Determine the (X, Y) coordinate at the center of the cell enclosing the given text.  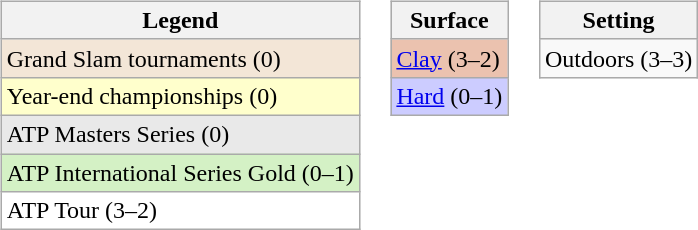
ATP Tour (3–2) (180, 211)
Year-end championships (0) (180, 96)
Hard (0–1) (450, 96)
Surface (450, 20)
Setting (618, 20)
Clay (3–2) (450, 58)
ATP International Series Gold (0–1) (180, 173)
Outdoors (3–3) (618, 58)
Legend (180, 20)
ATP Masters Series (0) (180, 134)
Grand Slam tournaments (0) (180, 58)
